From the cell containing the given text, extract its center point as [x, y] coordinate. 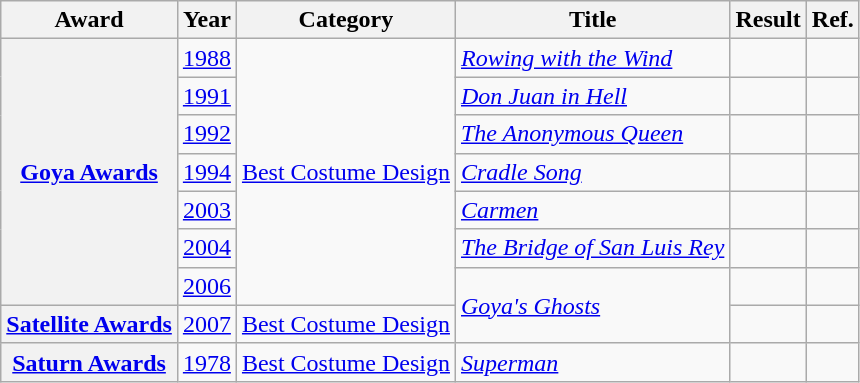
Superman [592, 362]
Award [90, 20]
2006 [206, 286]
The Bridge of San Luis Rey [592, 248]
1991 [206, 96]
Rowing with the Wind [592, 58]
The Anonymous Queen [592, 134]
2003 [206, 210]
1994 [206, 172]
Saturn Awards [90, 362]
Category [346, 20]
Goya's Ghosts [592, 305]
Cradle Song [592, 172]
2004 [206, 248]
Carmen [592, 210]
Title [592, 20]
2007 [206, 324]
Don Juan in Hell [592, 96]
1992 [206, 134]
Satellite Awards [90, 324]
Year [206, 20]
1988 [206, 58]
Goya Awards [90, 172]
Result [768, 20]
1978 [206, 362]
Ref. [832, 20]
